Scan for the cell matching the given text and deliver its (x, y) coordinate at center. 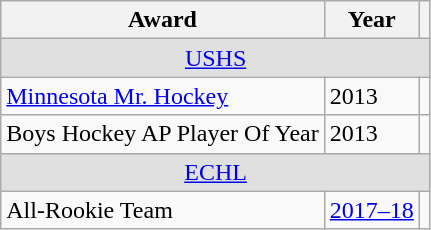
Award (162, 20)
Minnesota Mr. Hockey (162, 96)
ECHL (216, 172)
All-Rookie Team (162, 210)
USHS (216, 58)
Boys Hockey AP Player Of Year (162, 134)
2017–18 (372, 210)
Year (372, 20)
